Provide the [X, Y] coordinate of the cell's center where the given text is located.  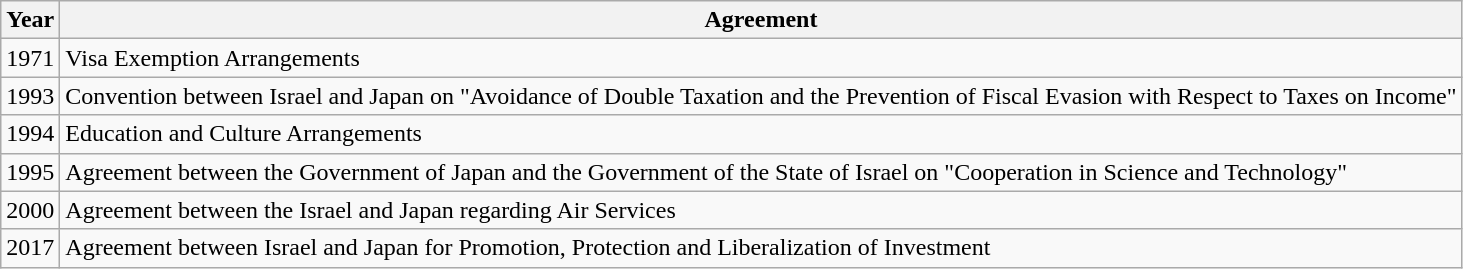
Agreement between the Government of Japan and the Government of the State of Israel on "Cooperation in Science and Technology" [761, 172]
1994 [30, 134]
Visa Exemption Arrangements [761, 58]
Agreement [761, 20]
Agreement between Israel and Japan for Promotion, Protection and Liberalization of Investment [761, 248]
Year [30, 20]
Agreement between the Israel and Japan regarding Air Services [761, 210]
1995 [30, 172]
2017 [30, 248]
1971 [30, 58]
Convention between Israel and Japan on "Avoidance of Double Taxation and the Prevention of Fiscal Evasion with Respect to Taxes on Income" [761, 96]
Education and Culture Arrangements [761, 134]
1993 [30, 96]
2000 [30, 210]
